Provide the [x, y] coordinate of the cell's center where the given text is located.  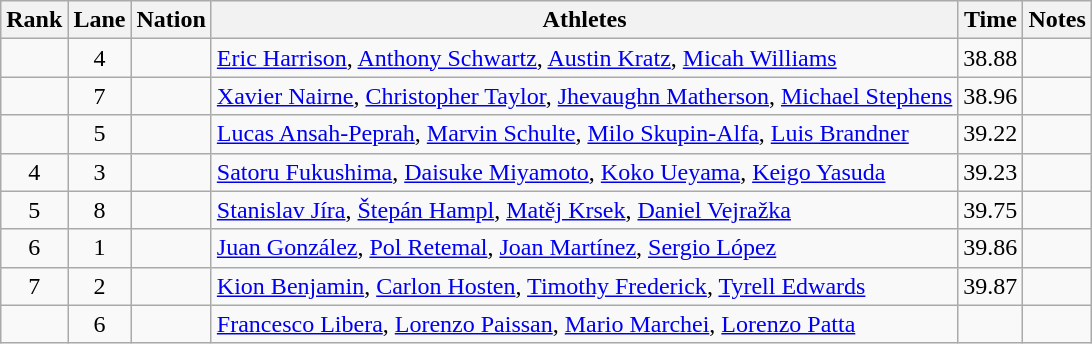
38.96 [990, 96]
3 [100, 172]
Rank [34, 20]
Eric Harrison, Anthony Schwartz, Austin Kratz, Micah Williams [584, 58]
1 [100, 248]
Satoru Fukushima, Daisuke Miyamoto, Koko Ueyama, Keigo Yasuda [584, 172]
39.87 [990, 286]
39.22 [990, 134]
2 [100, 286]
Time [990, 20]
39.75 [990, 210]
39.86 [990, 248]
Nation [171, 20]
Lane [100, 20]
Lucas Ansah-Peprah, Marvin Schulte, Milo Skupin-Alfa, Luis Brandner [584, 134]
Kion Benjamin, Carlon Hosten, Timothy Frederick, Tyrell Edwards [584, 286]
Athletes [584, 20]
38.88 [990, 58]
Juan González, Pol Retemal, Joan Martínez, Sergio López [584, 248]
Francesco Libera, Lorenzo Paissan, Mario Marchei, Lorenzo Patta [584, 324]
39.23 [990, 172]
Notes [1057, 20]
Stanislav Jíra, Štepán Hampl, Matěj Krsek, Daniel Vejražka [584, 210]
Xavier Nairne, Christopher Taylor, Jhevaughn Matherson, Michael Stephens [584, 96]
8 [100, 210]
